Return [X, Y] of the center of cell containing provided text 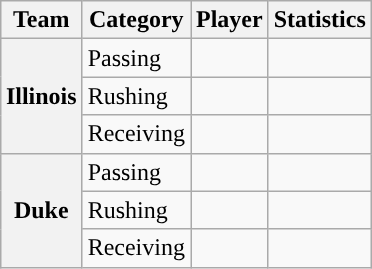
Player [229, 20]
Statistics [320, 20]
Category [136, 20]
Duke [41, 210]
Illinois [41, 96]
Team [41, 20]
